Capture the cell that displays the provided text and extract its (X, Y) central coordinate. 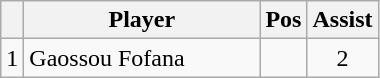
1 (12, 58)
Gaossou Fofana (142, 58)
Pos (284, 20)
Player (142, 20)
2 (342, 58)
Assist (342, 20)
